Determine the [x, y] coordinate at the center of the cell enclosing the given text.  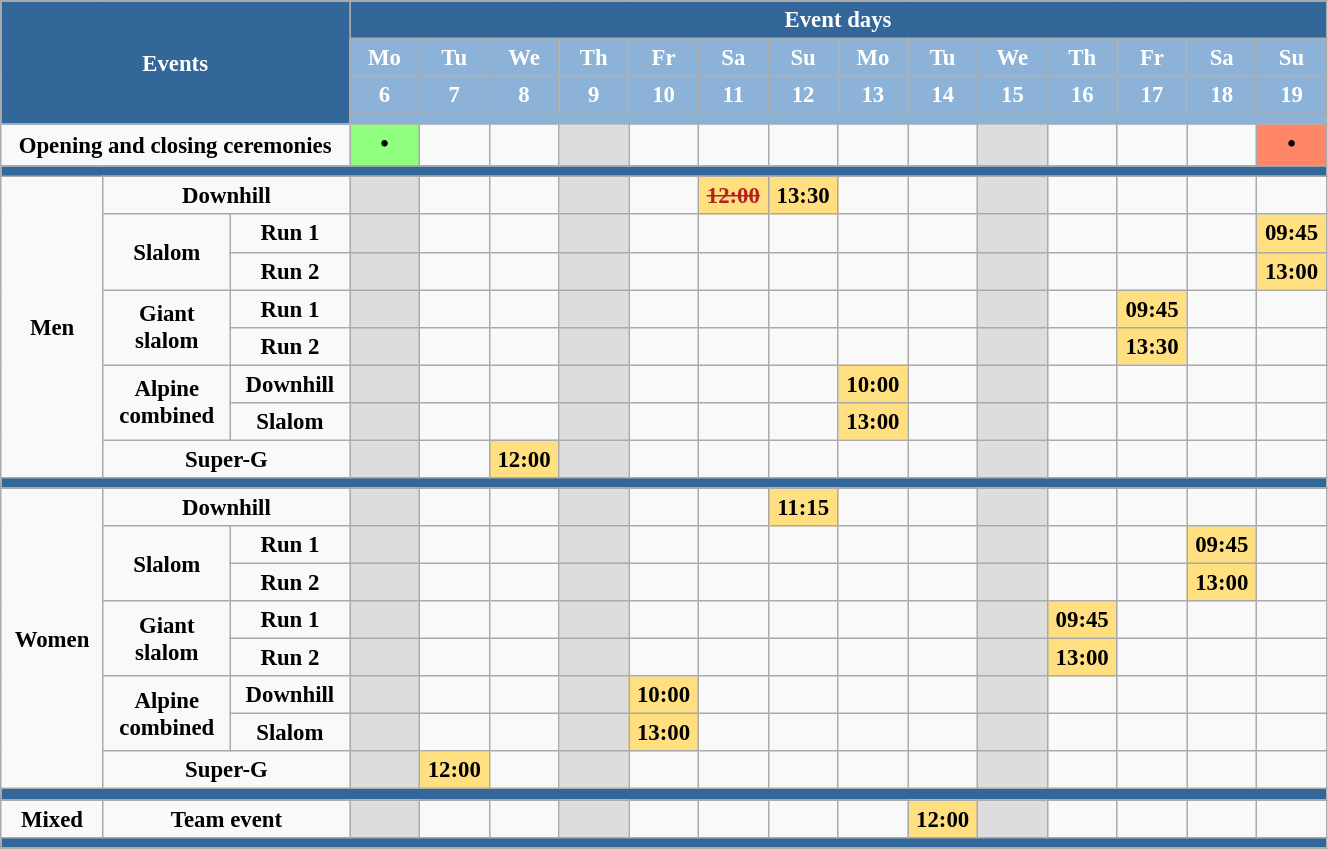
11 [733, 95]
9 [594, 95]
19 [1292, 95]
6 [385, 95]
7 [454, 95]
Mixed [52, 819]
13 [873, 95]
Giantslalom [166, 328]
15 [1013, 95]
18 [1222, 95]
11:15 [803, 507]
16 [1082, 95]
17 [1152, 95]
8 [524, 95]
12 [803, 95]
Men [52, 328]
Team event [226, 819]
Opening and closing ceremonies [176, 145]
Women [52, 638]
10 [664, 95]
Event days [838, 20]
14 [943, 95]
Events [176, 62]
Giant slalom [166, 638]
